Return the (x, y) coordinate for the center point of the cell that contains the specified text.  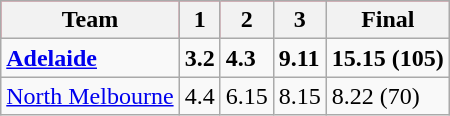
Final (388, 20)
9.11 (300, 58)
4.3 (246, 58)
Team (90, 20)
15.15 (105) (388, 58)
North Melbourne (90, 96)
8.15 (300, 96)
4.4 (200, 96)
3.2 (200, 58)
3 (300, 20)
6.15 (246, 96)
8.22 (70) (388, 96)
Adelaide (90, 58)
2 (246, 20)
1 (200, 20)
